Determine the (X, Y) coordinate at the center of the cell enclosing the given text.  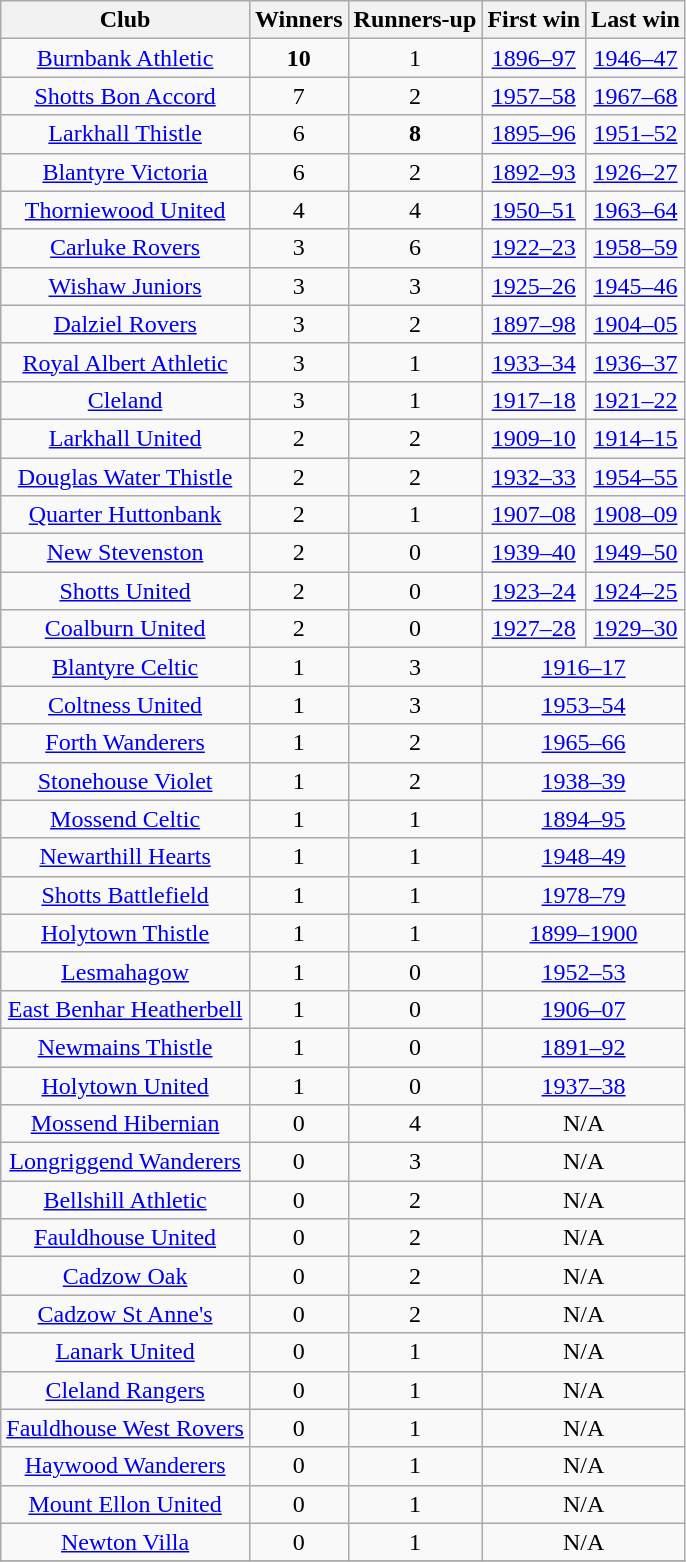
8 (415, 134)
Dalziel Rovers (126, 324)
Longriggend Wanderers (126, 1162)
1948–49 (584, 857)
1907–08 (534, 515)
Quarter Huttonbank (126, 515)
1906–07 (584, 1009)
Blantyre Victoria (126, 172)
1927–28 (534, 629)
1933–34 (534, 362)
1954–55 (636, 477)
Runners-up (415, 20)
Holytown United (126, 1085)
1938–39 (584, 781)
Larkhall Thistle (126, 134)
1922–23 (534, 248)
East Benhar Heatherbell (126, 1009)
1926–27 (636, 172)
Mossend Celtic (126, 819)
1953–54 (584, 705)
7 (298, 96)
Fauldhouse West Rovers (126, 1428)
Forth Wanderers (126, 743)
Winners (298, 20)
1937–38 (584, 1085)
1924–25 (636, 591)
1949–50 (636, 553)
Wishaw Juniors (126, 286)
Lanark United (126, 1352)
Coalburn United (126, 629)
1929–30 (636, 629)
Douglas Water Thistle (126, 477)
Newarthill Hearts (126, 857)
1921–22 (636, 400)
Coltness United (126, 705)
Cleland (126, 400)
Cadzow St Anne's (126, 1314)
1897–98 (534, 324)
1932–33 (534, 477)
1925–26 (534, 286)
Shotts Bon Accord (126, 96)
1936–37 (636, 362)
Thorniewood United (126, 210)
Mount Ellon United (126, 1504)
Fauldhouse United (126, 1238)
Carluke Rovers (126, 248)
1904–05 (636, 324)
1965–66 (584, 743)
Mossend Hibernian (126, 1124)
1908–09 (636, 515)
Cadzow Oak (126, 1276)
1895–96 (534, 134)
1916–17 (584, 667)
1899–1900 (584, 933)
1978–79 (584, 895)
Bellshill Athletic (126, 1200)
New Stevenston (126, 553)
Shotts United (126, 591)
Blantyre Celtic (126, 667)
Last win (636, 20)
Larkhall United (126, 438)
1967–68 (636, 96)
1945–46 (636, 286)
1950–51 (534, 210)
Holytown Thistle (126, 933)
1894–95 (584, 819)
1909–10 (534, 438)
Shotts Battlefield (126, 895)
1892–93 (534, 172)
1958–59 (636, 248)
Newmains Thistle (126, 1047)
Cleland Rangers (126, 1390)
1914–15 (636, 438)
Stonehouse Violet (126, 781)
Haywood Wanderers (126, 1466)
Royal Albert Athletic (126, 362)
1946–47 (636, 58)
Newton Villa (126, 1542)
Burnbank Athletic (126, 58)
First win (534, 20)
1917–18 (534, 400)
1952–53 (584, 971)
1957–58 (534, 96)
10 (298, 58)
1939–40 (534, 553)
1963–64 (636, 210)
1923–24 (534, 591)
Club (126, 20)
1896–97 (534, 58)
1951–52 (636, 134)
Lesmahagow (126, 971)
1891–92 (584, 1047)
